Locate the cell with the specified text and output its (X, Y) center coordinate. 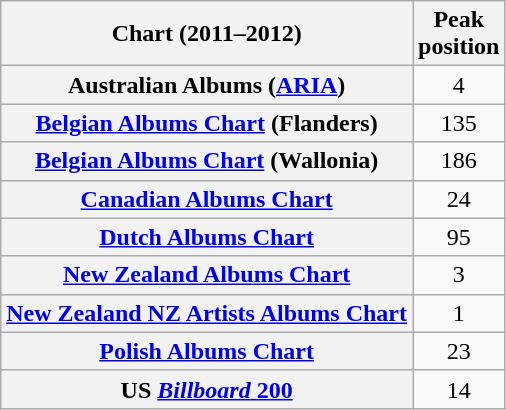
135 (459, 123)
Dutch Albums Chart (207, 237)
New Zealand Albums Chart (207, 275)
24 (459, 199)
14 (459, 389)
4 (459, 85)
Belgian Albums Chart (Flanders) (207, 123)
186 (459, 161)
Polish Albums Chart (207, 351)
3 (459, 275)
Australian Albums (ARIA) (207, 85)
Chart (2011–2012) (207, 34)
New Zealand NZ Artists Albums Chart (207, 313)
Canadian Albums Chart (207, 199)
US Billboard 200 (207, 389)
23 (459, 351)
1 (459, 313)
Peakposition (459, 34)
95 (459, 237)
Belgian Albums Chart (Wallonia) (207, 161)
